Pinpoint the cell where the given text exists, returning its (x, y) midpoint coordinate. 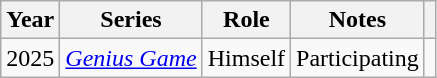
Year (30, 20)
2025 (30, 58)
Notes (358, 20)
Participating (358, 58)
Series (131, 20)
Role (246, 20)
Genius Game (131, 58)
Himself (246, 58)
